From the cell containing the given text, extract its center point as [X, Y] coordinate. 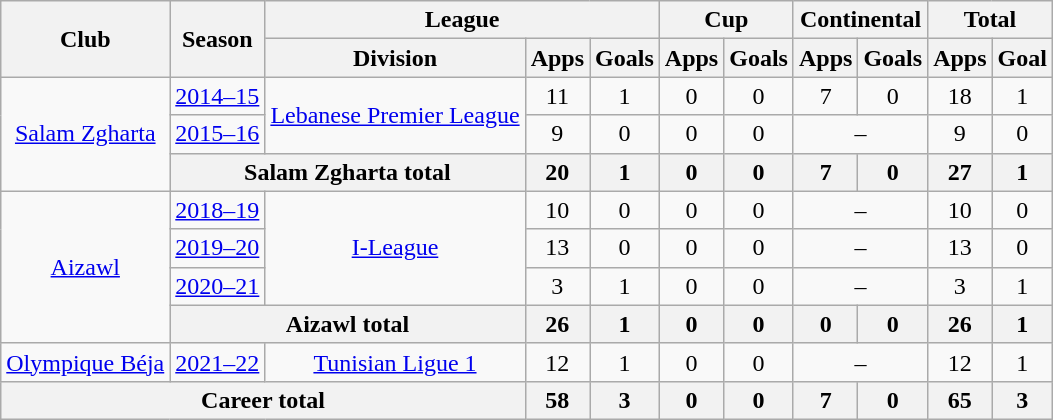
Goal [1022, 58]
I-League [395, 248]
2021–22 [218, 362]
Lebanese Premier League [395, 115]
20 [557, 172]
58 [557, 400]
Tunisian Ligue 1 [395, 362]
Season [218, 39]
2015–16 [218, 134]
18 [960, 96]
Club [86, 39]
Salam Zgharta [86, 134]
Cup [726, 20]
Total [990, 20]
Continental [860, 20]
65 [960, 400]
2020–21 [218, 286]
Olympique Béja [86, 362]
League [462, 20]
27 [960, 172]
Division [395, 58]
2018–19 [218, 210]
11 [557, 96]
2014–15 [218, 96]
2019–20 [218, 248]
Aizawl [86, 267]
Salam Zgharta total [348, 172]
Career total [263, 400]
Aizawl total [348, 324]
